Identify which cell holds the provided text, then report its (x, y) central coordinate. 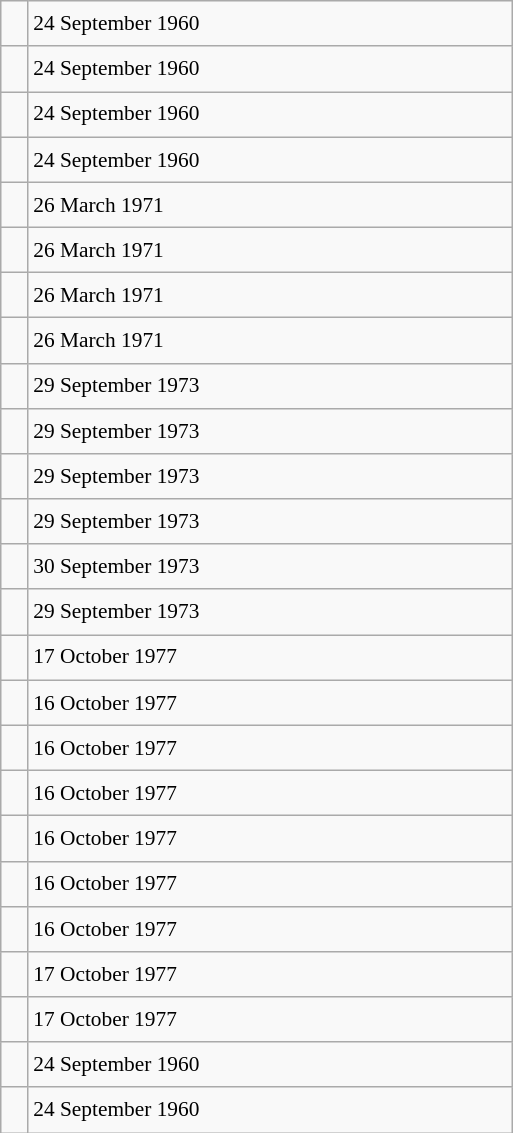
30 September 1973 (270, 566)
